Identify which cell holds the provided text, then report its [x, y] central coordinate. 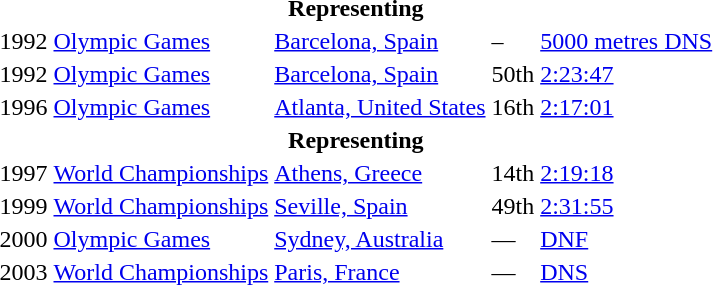
14th [513, 173]
Athens, Greece [380, 173]
Sydney, Australia [380, 239]
– [513, 41]
Atlanta, United States [380, 107]
49th [513, 206]
16th [513, 107]
Seville, Spain [380, 206]
— [513, 239]
50th [513, 74]
